Find where the given text appears and provide that cell's center as (x, y) coordinate. 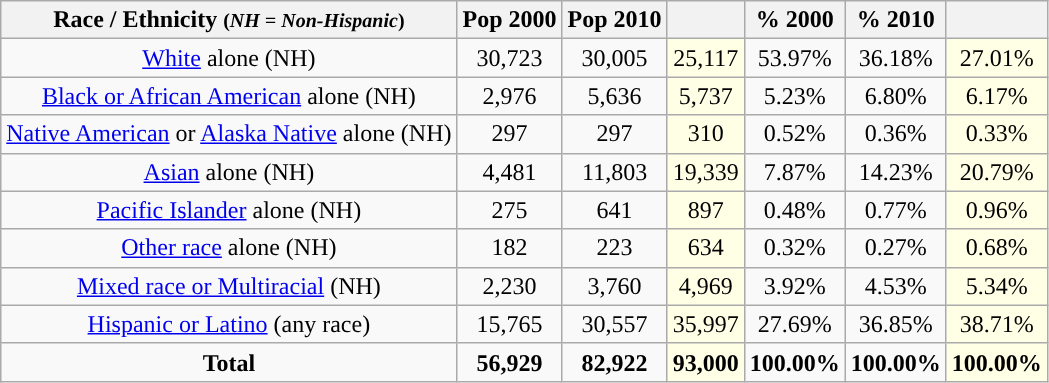
Mixed race or Multiracial (NH) (229, 286)
36.85% (896, 324)
4,969 (706, 286)
30,005 (614, 58)
0.32% (794, 248)
% 2010 (896, 20)
Native American or Alaska Native alone (NH) (229, 134)
5,737 (706, 96)
0.77% (896, 210)
Pacific Islander alone (NH) (229, 210)
53.97% (794, 58)
56,929 (510, 362)
30,723 (510, 58)
82,922 (614, 362)
27.69% (794, 324)
0.68% (996, 248)
0.52% (794, 134)
0.33% (996, 134)
0.96% (996, 210)
6.17% (996, 96)
Total (229, 362)
36.18% (896, 58)
% 2000 (794, 20)
2,230 (510, 286)
30,557 (614, 324)
4.53% (896, 286)
White alone (NH) (229, 58)
7.87% (794, 172)
Race / Ethnicity (NH = Non-Hispanic) (229, 20)
Pop 2000 (510, 20)
35,997 (706, 324)
25,117 (706, 58)
0.36% (896, 134)
20.79% (996, 172)
93,000 (706, 362)
3.92% (794, 286)
11,803 (614, 172)
275 (510, 210)
223 (614, 248)
19,339 (706, 172)
5,636 (614, 96)
2,976 (510, 96)
5.23% (794, 96)
38.71% (996, 324)
6.80% (896, 96)
27.01% (996, 58)
182 (510, 248)
4,481 (510, 172)
3,760 (614, 286)
Other race alone (NH) (229, 248)
Hispanic or Latino (any race) (229, 324)
0.48% (794, 210)
15,765 (510, 324)
Black or African American alone (NH) (229, 96)
5.34% (996, 286)
Asian alone (NH) (229, 172)
0.27% (896, 248)
310 (706, 134)
Pop 2010 (614, 20)
14.23% (896, 172)
634 (706, 248)
641 (614, 210)
897 (706, 210)
